Detect which cell encompasses the target text, then output its [x, y] center coordinate. 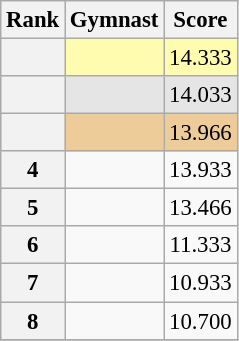
13.466 [200, 208]
7 [33, 283]
11.333 [200, 245]
13.933 [200, 170]
Rank [33, 20]
5 [33, 208]
10.933 [200, 283]
4 [33, 170]
10.700 [200, 321]
13.966 [200, 133]
14.333 [200, 58]
Gymnast [114, 20]
Score [200, 20]
14.033 [200, 95]
8 [33, 321]
6 [33, 245]
